Extract the [X, Y] coordinate from the center of the cell holding the provided text.  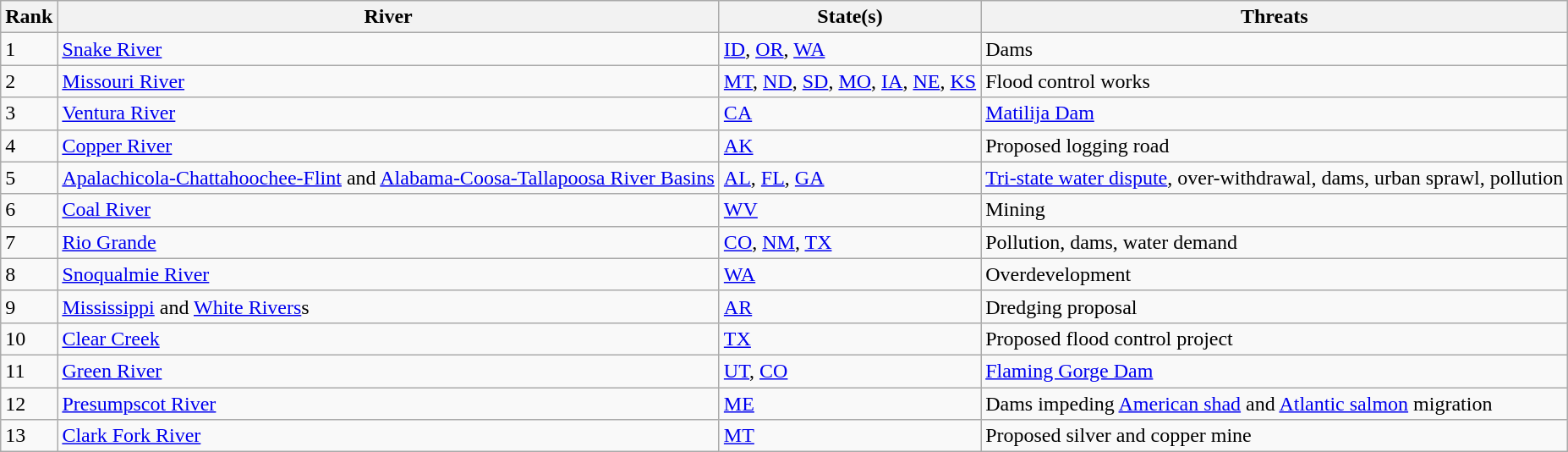
MT [849, 436]
Apalachicola-Chattahoochee-Flint and Alabama-Coosa-Tallapoosa River Basins [388, 178]
TX [849, 339]
3 [29, 113]
Green River [388, 371]
Coal River [388, 210]
10 [29, 339]
State(s) [849, 17]
5 [29, 178]
Threats [1275, 17]
Proposed logging road [1275, 146]
Proposed silver and copper mine [1275, 436]
CO, NM, TX [849, 242]
13 [29, 436]
7 [29, 242]
Mississippi and White Riverss [388, 306]
Proposed flood control project [1275, 339]
WV [849, 210]
Flaming Gorge Dam [1275, 371]
ID, OR, WA [849, 49]
9 [29, 306]
Flood control works [1275, 81]
Rio Grande [388, 242]
Rank [29, 17]
4 [29, 146]
AR [849, 306]
1 [29, 49]
Copper River [388, 146]
AL, FL, GA [849, 178]
Missouri River [388, 81]
Clark Fork River [388, 436]
ME [849, 404]
UT, CO [849, 371]
MT, ND, SD, MO, IA, NE, KS [849, 81]
6 [29, 210]
Snake River [388, 49]
Overdevelopment [1275, 274]
2 [29, 81]
Dams [1275, 49]
Clear Creek [388, 339]
River [388, 17]
Matilija Dam [1275, 113]
CA [849, 113]
Pollution, dams, water demand [1275, 242]
Mining [1275, 210]
WA [849, 274]
Presumpscot River [388, 404]
8 [29, 274]
11 [29, 371]
Ventura River [388, 113]
Snoqualmie River [388, 274]
Dredging proposal [1275, 306]
Dams impeding American shad and Atlantic salmon migration [1275, 404]
Tri-state water dispute, over-withdrawal, dams, urban sprawl, pollution [1275, 178]
AK [849, 146]
12 [29, 404]
